From the cell containing the given text, extract its center point as (X, Y) coordinate. 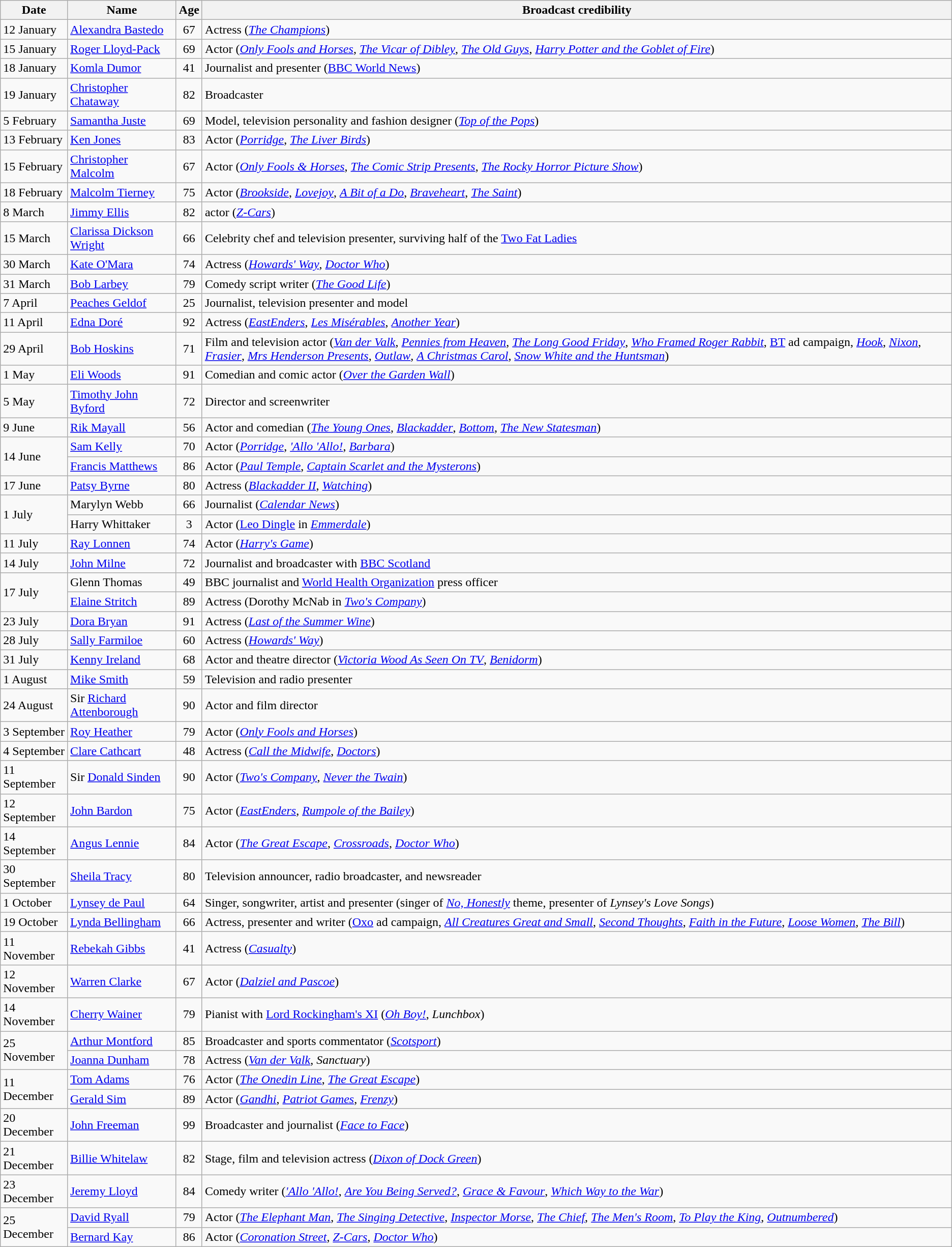
14 July (34, 563)
Kenny Ireland (122, 660)
Actor (Coronation Street, Z-Cars, Doctor Who) (577, 1237)
Timothy John Byford (122, 401)
12 January (34, 30)
Comedy writer ('Allo 'Allo!, Are You Being Served?, Grace & Favour, Which Way to the War) (577, 1192)
Lynsey de Paul (122, 903)
Actress (Howards' Way) (577, 641)
59 (189, 679)
1 October (34, 903)
Angus Lennie (122, 844)
Actor (The Great Escape, Crossroads, Doctor Who) (577, 844)
Actor and theatre director (Victoria Wood As Seen On TV, Benidorm) (577, 660)
Bernard Kay (122, 1237)
Elaine Stritch (122, 601)
60 (189, 641)
Lynda Bellingham (122, 922)
78 (189, 1060)
71 (189, 349)
9 June (34, 427)
Mike Smith (122, 679)
30 March (34, 264)
Broadcast credibility (577, 10)
3 (189, 524)
Broadcaster and journalist (Face to Face) (577, 1125)
31 July (34, 660)
99 (189, 1125)
18 January (34, 68)
5 May (34, 401)
Rebekah Gibbs (122, 948)
Actress, presenter and writer (Oxo ad campaign, All Creatures Great and Small, Second Thoughts, Faith in the Future, Loose Women, The Bill) (577, 922)
Sir Richard Attenborough (122, 705)
Comedy script writer (The Good Life) (577, 283)
Actress (EastEnders, Les Misérables, Another Year) (577, 323)
25 (189, 303)
64 (189, 903)
Eli Woods (122, 375)
Sally Farmiloe (122, 641)
Roy Heather (122, 732)
Clarissa Dickson Wright (122, 238)
Actor (Harry's Game) (577, 543)
Actress (The Champions) (577, 30)
Peaches Geldof (122, 303)
Bob Larbey (122, 283)
85 (189, 1040)
Date (34, 10)
David Ryall (122, 1217)
Komla Dumor (122, 68)
Actor (EastEnders, Rumpole of the Bailey) (577, 810)
Television and radio presenter (577, 679)
1 July (34, 514)
Christopher Malcolm (122, 166)
30 September (34, 876)
Actor (Porridge, The Liver Birds) (577, 140)
Pianist with Lord Rockingham's XI (Oh Boy!, Lunchbox) (577, 1014)
17 June (34, 485)
7 April (34, 303)
68 (189, 660)
Model, television personality and fashion designer (Top of the Pops) (577, 121)
Actor (The Onedin Line, The Great Escape) (577, 1080)
11 July (34, 543)
23 July (34, 621)
John Freeman (122, 1125)
3 September (34, 732)
Actor (Gandhi, Patriot Games, Frenzy) (577, 1099)
Samantha Juste (122, 121)
Journalist (Calendar News) (577, 505)
Actor (Paul Temple, Captain Scarlet and the Mysterons) (577, 466)
14 June (34, 456)
Dora Bryan (122, 621)
17 July (34, 592)
Actress (Call the Midwife, Doctors) (577, 751)
4 September (34, 751)
48 (189, 751)
Tom Adams (122, 1080)
Actor (Two's Company, Never the Twain) (577, 777)
John Milne (122, 563)
Actress (Casualty) (577, 948)
25 December (34, 1227)
19 January (34, 95)
1 August (34, 679)
29 April (34, 349)
11 April (34, 323)
Jeremy Lloyd (122, 1192)
21 December (34, 1158)
Actor (The Elephant Man, The Singing Detective, Inspector Morse, The Chief, The Men's Room, To Play the King, Outnumbered) (577, 1217)
Sheila Tracy (122, 876)
1 May (34, 375)
Sir Donald Sinden (122, 777)
31 March (34, 283)
19 October (34, 922)
Bob Hoskins (122, 349)
14 September (34, 844)
25 November (34, 1050)
83 (189, 140)
Comedian and comic actor (Over the Garden Wall) (577, 375)
Broadcaster (577, 95)
Kate O'Mara (122, 264)
Actress (Howards' Way, Doctor Who) (577, 264)
Francis Matthews (122, 466)
Marylyn Webb (122, 505)
Rik Mayall (122, 427)
Actor (Only Fools and Horses, The Vicar of Dibley, The Old Guys, Harry Potter and the Goblet of Fire) (577, 49)
Malcolm Tierney (122, 192)
70 (189, 447)
15 February (34, 166)
49 (189, 582)
Actress (Dorothy McNab in Two's Company) (577, 601)
Journalist and broadcaster with BBC Scotland (577, 563)
Actor (Porridge, 'Allo 'Allo!, Barbara) (577, 447)
John Bardon (122, 810)
Actress (Van der Valk, Sanctuary) (577, 1060)
Television announcer, radio broadcaster, and newsreader (577, 876)
Edna Doré (122, 323)
18 February (34, 192)
Ken Jones (122, 140)
Sam Kelly (122, 447)
5 February (34, 121)
actor (Z-Cars) (577, 212)
Actor and film director (577, 705)
11 December (34, 1089)
20 December (34, 1125)
Director and screenwriter (577, 401)
Actor (Dalziel and Pascoe) (577, 981)
12 November (34, 981)
13 February (34, 140)
Actress (Last of the Summer Wine) (577, 621)
Roger Lloyd-Pack (122, 49)
Name (122, 10)
Jimmy Ellis (122, 212)
Journalist and presenter (BBC World News) (577, 68)
23 December (34, 1192)
Singer, songwriter, artist and presenter (singer of No, Honestly theme, presenter of Lynsey's Love Songs) (577, 903)
Actor (Leo Dingle in Emmerdale) (577, 524)
Actress (Blackadder II, Watching) (577, 485)
14 November (34, 1014)
56 (189, 427)
Christopher Chataway (122, 95)
11 November (34, 948)
Actor (Only Fools and Horses) (577, 732)
Broadcaster and sports commentator (Scotsport) (577, 1040)
Celebrity chef and television presenter, surviving half of the Two Fat Ladies (577, 238)
Billie Whitelaw (122, 1158)
Gerald Sim (122, 1099)
Alexandra Bastedo (122, 30)
Age (189, 10)
76 (189, 1080)
Harry Whittaker (122, 524)
Stage, film and television actress (Dixon of Dock Green) (577, 1158)
Glenn Thomas (122, 582)
92 (189, 323)
12 September (34, 810)
Actor and comedian (The Young Ones, Blackadder, Bottom, The New Statesman) (577, 427)
Actor (Only Fools & Horses, The Comic Strip Presents, The Rocky Horror Picture Show) (577, 166)
15 March (34, 238)
Journalist, television presenter and model (577, 303)
Joanna Dunham (122, 1060)
28 July (34, 641)
24 August (34, 705)
Actor (Brookside, Lovejoy, A Bit of a Do, Braveheart, The Saint) (577, 192)
11 September (34, 777)
BBC journalist and World Health Organization press officer (577, 582)
Arthur Montford (122, 1040)
Ray Lonnen (122, 543)
Cherry Wainer (122, 1014)
Warren Clarke (122, 981)
Clare Cathcart (122, 751)
Patsy Byrne (122, 485)
15 January (34, 49)
8 March (34, 212)
